Pinpoint the cell where the given text exists, returning its (X, Y) midpoint coordinate. 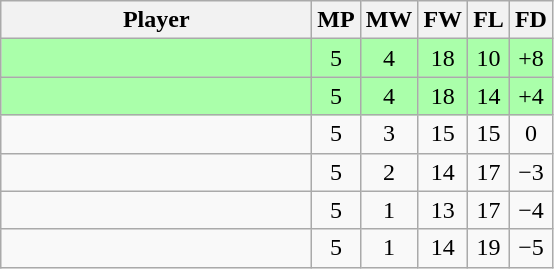
FL (489, 20)
−4 (530, 210)
2 (389, 172)
Player (156, 20)
+4 (530, 96)
0 (530, 134)
19 (489, 248)
13 (443, 210)
3 (389, 134)
FD (530, 20)
−3 (530, 172)
FW (443, 20)
+8 (530, 58)
MW (389, 20)
MP (336, 20)
−5 (530, 248)
10 (489, 58)
